Find where the given text appears and provide that cell's center as [x, y] coordinate. 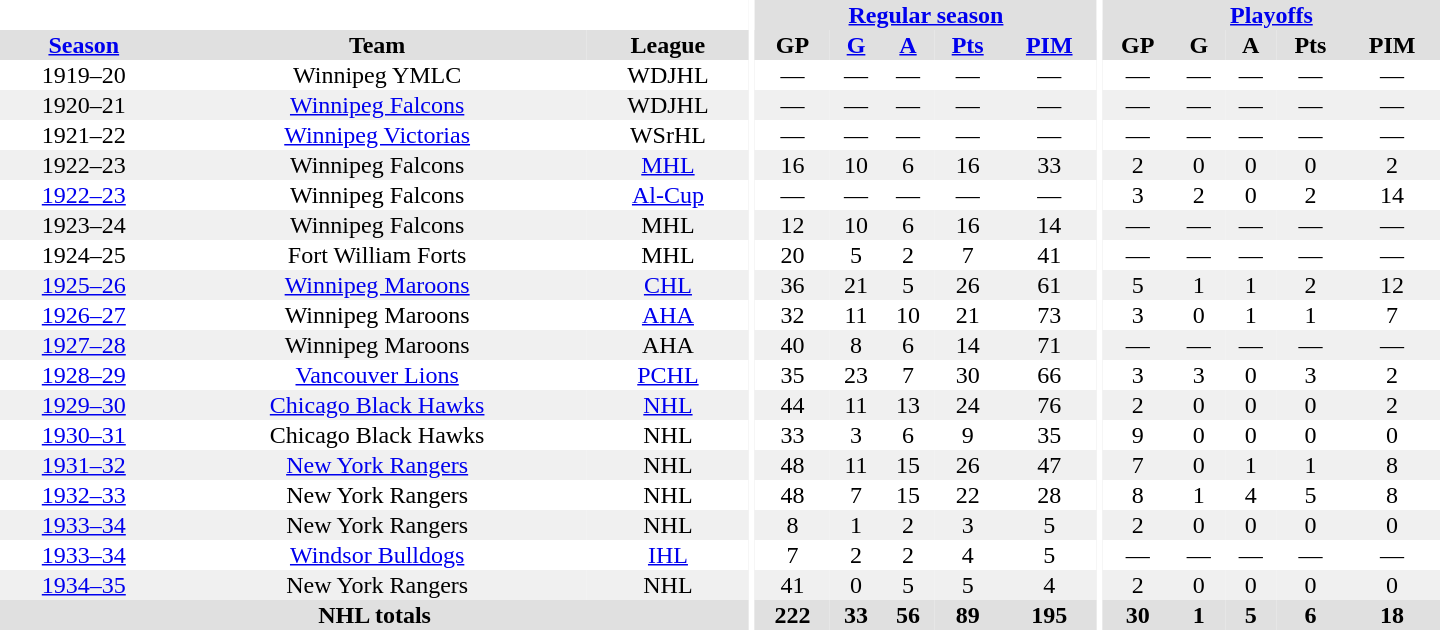
WSrHL [668, 135]
89 [968, 615]
222 [792, 615]
13 [908, 405]
36 [792, 285]
Playoffs [1272, 15]
Season [84, 45]
1927–28 [84, 345]
40 [792, 345]
1920–21 [84, 105]
20 [792, 255]
66 [1049, 375]
Windsor Bulldogs [378, 555]
Regular season [926, 15]
44 [792, 405]
1924–25 [84, 255]
1921–22 [84, 135]
47 [1049, 465]
1932–33 [84, 495]
73 [1049, 315]
Al-Cup [668, 195]
NHL totals [374, 615]
1928–29 [84, 375]
56 [908, 615]
1930–31 [84, 435]
1926–27 [84, 315]
1931–32 [84, 465]
22 [968, 495]
28 [1049, 495]
1925–26 [84, 285]
18 [1392, 615]
Team [378, 45]
61 [1049, 285]
195 [1049, 615]
Fort William Forts [378, 255]
71 [1049, 345]
32 [792, 315]
23 [856, 375]
1919–20 [84, 75]
24 [968, 405]
76 [1049, 405]
IHL [668, 555]
PCHL [668, 375]
Winnipeg Victorias [378, 135]
Winnipeg YMLC [378, 75]
Vancouver Lions [378, 375]
1934–35 [84, 585]
CHL [668, 285]
1929–30 [84, 405]
1923–24 [84, 225]
League [668, 45]
